Find where the given text appears and provide that cell's center as [x, y] coordinate. 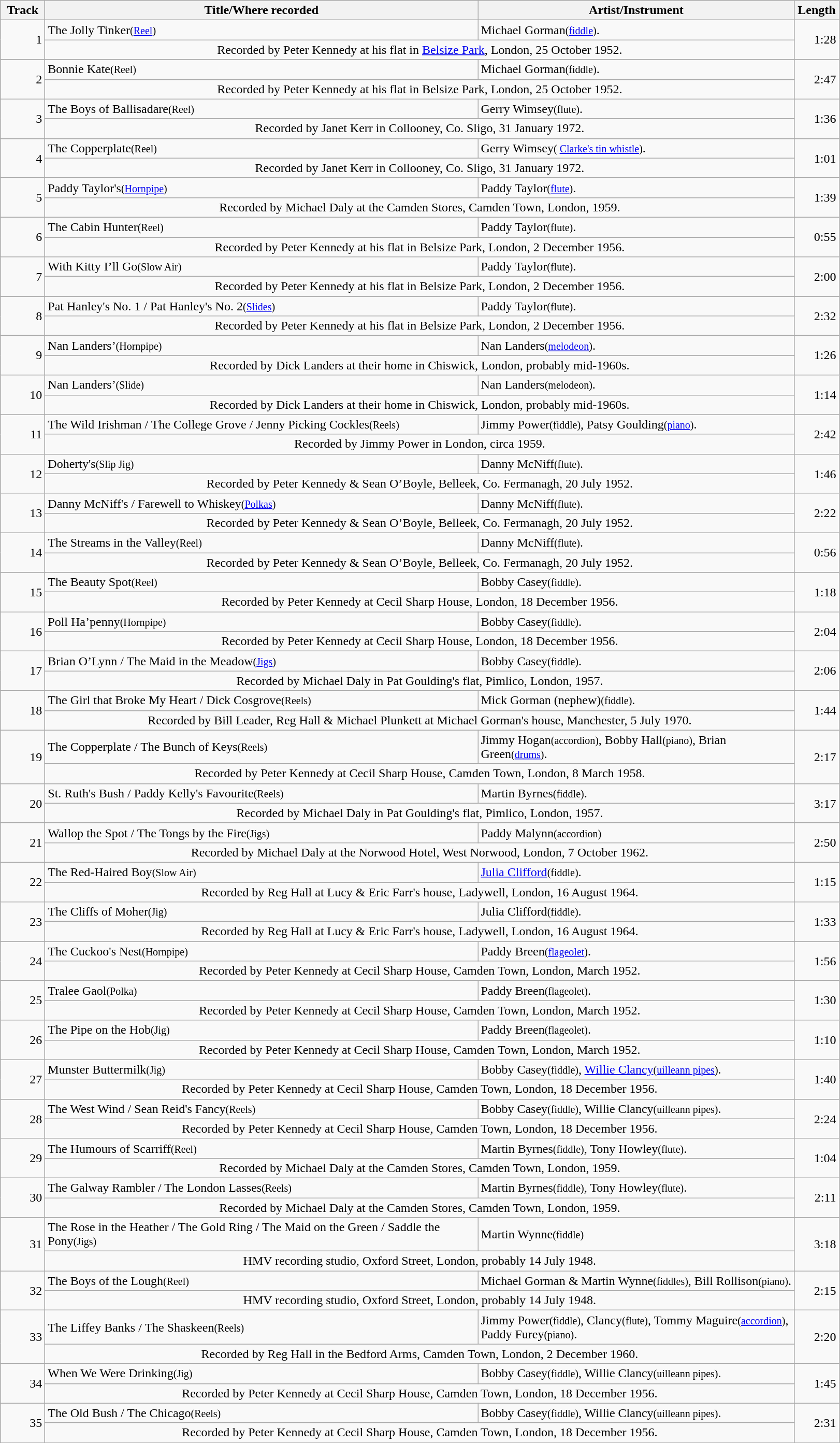
Recorded by Jimmy Power in London, circa 1959. [419, 444]
33 [23, 1337]
19 [23, 756]
4 [23, 158]
28 [23, 1119]
2:20 [817, 1337]
1:26 [817, 355]
The Wild Irishman / The College Grove / Jenny Picking Cockles(Reels) [262, 424]
1:10 [817, 1040]
2:11 [817, 1197]
Jimmy Power(fiddle), Patsy Goulding(piano). [636, 424]
Pat Hanley's No. 1 / Pat Hanley's No. 2(Slides) [262, 306]
Paddy Taylor's(Hornpipe) [262, 188]
1 [23, 40]
St. Ruth's Bush / Paddy Kelly's Favourite(Reels) [262, 793]
34 [23, 1383]
Jimmy Hogan(accordion), Bobby Hall(piano), Brian Green(drums). [636, 747]
1:28 [817, 40]
3:17 [817, 803]
2:31 [817, 1423]
The Galway Rambler / The London Lasses(Reels) [262, 1188]
7 [23, 277]
Recorded by Reg Hall in the Bedford Arms, Camden Town, London, 2 December 1960. [419, 1354]
Wallop the Spot / The Tongs by the Fire(Jigs) [262, 833]
2:15 [817, 1291]
12 [23, 474]
Jimmy Power(fiddle), Clancy(flute), Tommy Maguire(accordion), Paddy Furey(piano). [636, 1327]
The Cliffs of Moher(Jig) [262, 912]
Recorded by Michael Daly at the Norwood Hotel, West Norwood, London, 7 October 1962. [419, 852]
6 [23, 237]
Recorded by Peter Kennedy at Cecil Sharp House, Camden Town, London, 8 March 1958. [419, 774]
25 [23, 1001]
8 [23, 316]
When We Were Drinking(Jig) [262, 1374]
Munster Buttermilk(Jig) [262, 1069]
1:33 [817, 922]
Poll Ha’penny(Hornpipe) [262, 622]
13 [23, 513]
26 [23, 1040]
21 [23, 842]
Danny McNiff's / Farewell to Whiskey(Polkas) [262, 503]
15 [23, 592]
17 [23, 671]
2 [23, 79]
The Streams in the Valley(Reel) [262, 542]
The Girl that Broke My Heart / Dick Cosgrove(Reels) [262, 701]
1:04 [817, 1158]
2:04 [817, 632]
Track [23, 10]
31 [23, 1245]
5 [23, 197]
Martin Wynne(fiddle) [636, 1234]
2:24 [817, 1119]
2:50 [817, 842]
2:00 [817, 277]
1:40 [817, 1079]
23 [23, 922]
29 [23, 1158]
The Jolly Tinker(Reel) [262, 30]
2:06 [817, 671]
Gerry Wimsey( Clarke's tin whistle). [636, 148]
14 [23, 552]
1:14 [817, 395]
2:17 [817, 756]
Brian O’Lynn / The Maid in the Meadow(Jigs) [262, 661]
0:55 [817, 237]
1:30 [817, 1001]
1:44 [817, 710]
The Beauty Spot(Reel) [262, 582]
30 [23, 1197]
Doherty's(Slip Jig) [262, 464]
Paddy Malynn(accordion) [636, 833]
Title/Where recorded [262, 10]
35 [23, 1423]
Martin Byrnes(fiddle). [636, 793]
The Cuckoo's Nest(Hornpipe) [262, 951]
The Boys of the Lough(Reel) [262, 1281]
The Pipe on the Hob(Jig) [262, 1030]
The Liffey Banks / The Shaskeen(Reels) [262, 1327]
Recorded by Bill Leader, Reg Hall & Michael Plunkett at Michael Gorman's house, Manchester, 5 July 1970. [419, 720]
1:56 [817, 961]
Mick Gorman (nephew)(fiddle). [636, 701]
1:46 [817, 474]
The Cabin Hunter(Reel) [262, 227]
The Old Bush / The Chicago(Reels) [262, 1413]
Tralee Gaol(Polka) [262, 991]
22 [23, 882]
9 [23, 355]
10 [23, 395]
With Kitty I’ll Go(Slow Air) [262, 267]
1:39 [817, 197]
11 [23, 434]
1:45 [817, 1383]
2:42 [817, 434]
The Rose in the Heather / The Gold Ring / The Maid on the Green / Saddle the Pony(Jigs) [262, 1234]
Length [817, 10]
The Copperplate / The Bunch of Keys(Reels) [262, 747]
24 [23, 961]
1:36 [817, 119]
2:22 [817, 513]
32 [23, 1291]
The Boys of Ballisadare(Reel) [262, 109]
The Copperplate(Reel) [262, 148]
27 [23, 1079]
1:01 [817, 158]
Artist/Instrument [636, 10]
18 [23, 710]
1:18 [817, 592]
1:15 [817, 882]
3 [23, 119]
Michael Gorman & Martin Wynne(fiddles), Bill Rollison(piano). [636, 1281]
0:56 [817, 552]
2:47 [817, 79]
Gerry Wimsey(flute). [636, 109]
Nan Landers’(Hornpipe) [262, 346]
The Red-Haired Boy(Slow Air) [262, 872]
20 [23, 803]
The Humours of Scarriff(Reel) [262, 1148]
16 [23, 632]
Bonnie Kate(Reel) [262, 69]
3:18 [817, 1245]
Nan Landers’(Slide) [262, 385]
2:32 [817, 316]
The West Wind / Sean Reid's Fancy(Reels) [262, 1109]
